Return the (x, y) coordinate for the center point of the cell that contains the specified text.  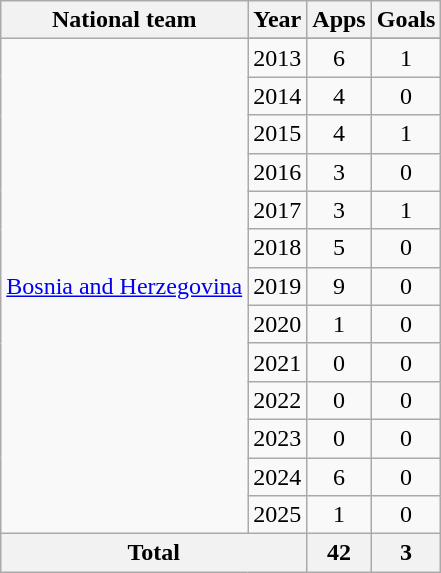
2014 (278, 96)
2016 (278, 172)
5 (339, 248)
Total (154, 553)
2017 (278, 210)
2013 (278, 58)
9 (339, 286)
Apps (339, 20)
2025 (278, 515)
2020 (278, 324)
2021 (278, 362)
Goals (406, 20)
National team (124, 20)
2023 (278, 438)
Bosnia and Herzegovina (124, 286)
2018 (278, 248)
42 (339, 553)
2022 (278, 400)
2015 (278, 134)
2024 (278, 477)
Year (278, 20)
2019 (278, 286)
